Output the [X, Y] coordinate of the center of the cell containing the given text.  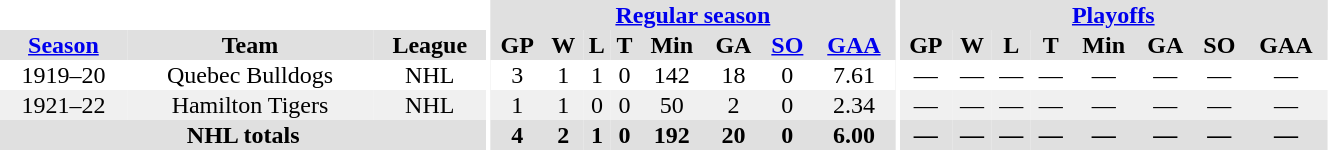
NHL totals [243, 135]
1919–20 [64, 75]
Playoffs [1113, 15]
Team [250, 45]
League [430, 45]
Regular season [693, 15]
Quebec Bulldogs [250, 75]
192 [672, 135]
1921–22 [64, 105]
2.34 [854, 105]
Hamilton Tigers [250, 105]
18 [734, 75]
50 [672, 105]
3 [518, 75]
20 [734, 135]
7.61 [854, 75]
Season [64, 45]
4 [518, 135]
142 [672, 75]
6.00 [854, 135]
